Determine the (x, y) coordinate at the center of the cell enclosing the given text.  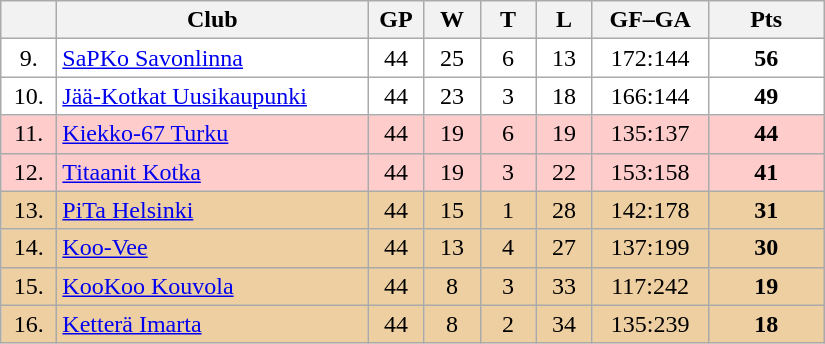
T (508, 20)
Pts (766, 20)
137:199 (650, 248)
166:144 (650, 96)
33 (564, 286)
31 (766, 210)
Ketterä Imarta (212, 324)
56 (766, 58)
L (564, 20)
1 (508, 210)
10. (29, 96)
Kiekko-67 Turku (212, 134)
142:178 (650, 210)
16. (29, 324)
14. (29, 248)
15. (29, 286)
135:239 (650, 324)
Titaanit Kotka (212, 172)
28 (564, 210)
23 (452, 96)
117:242 (650, 286)
135:137 (650, 134)
PiTa Helsinki (212, 210)
15 (452, 210)
13. (29, 210)
SaPKo Savonlinna (212, 58)
GP (396, 20)
30 (766, 248)
2 (508, 324)
153:158 (650, 172)
9. (29, 58)
34 (564, 324)
Club (212, 20)
W (452, 20)
27 (564, 248)
25 (452, 58)
GF–GA (650, 20)
41 (766, 172)
4 (508, 248)
49 (766, 96)
11. (29, 134)
Jää-Kotkat Uusikaupunki (212, 96)
12. (29, 172)
KooKoo Kouvola (212, 286)
22 (564, 172)
172:144 (650, 58)
Koo-Vee (212, 248)
